Provide the [X, Y] coordinate of the cell's center where the given text is located.  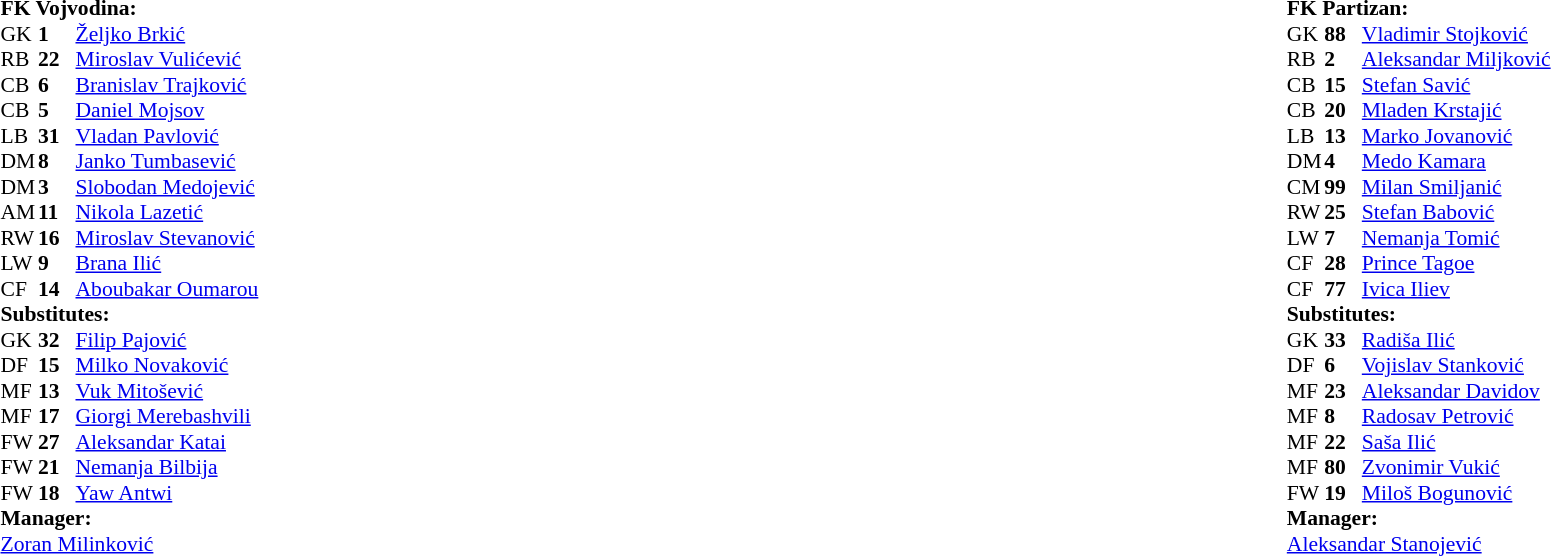
9 [57, 263]
Daniel Mojsov [168, 111]
11 [57, 213]
2 [1343, 59]
Vojislav Stanković [1456, 365]
1 [57, 34]
17 [57, 417]
77 [1343, 289]
20 [1343, 111]
Aboubakar Oumarou [168, 289]
80 [1343, 467]
14 [57, 289]
Milan Smiljanić [1456, 187]
Nemanja Bilbija [168, 467]
Aleksandar Miljković [1456, 59]
33 [1343, 340]
Mladen Krstajić [1456, 111]
Vladan Pavlović [168, 136]
Miloš Bogunović [1456, 493]
21 [57, 467]
Radiša Ilić [1456, 340]
5 [57, 111]
AM [19, 213]
Aleksandar Katai [168, 442]
Filip Pajović [168, 340]
16 [57, 238]
Aleksandar Davidov [1456, 391]
7 [1343, 238]
Vuk Mitošević [168, 391]
23 [1343, 391]
31 [57, 136]
3 [57, 187]
Milko Novaković [168, 365]
28 [1343, 263]
Vladimir Stojković [1456, 34]
Saša Ilić [1456, 442]
Miroslav Vulićević [168, 59]
Željko Brkić [168, 34]
Stefan Savić [1456, 85]
Branislav Trajković [168, 85]
18 [57, 493]
Brana Ilić [168, 263]
Miroslav Stevanović [168, 238]
4 [1343, 161]
Janko Tumbasević [168, 161]
88 [1343, 34]
Nemanja Tomić [1456, 238]
25 [1343, 213]
CM [1306, 187]
19 [1343, 493]
Ivica Iliev [1456, 289]
Marko Jovanović [1456, 136]
27 [57, 442]
Stefan Babović [1456, 213]
Nikola Lazetić [168, 213]
Zvonimir Vukić [1456, 467]
Prince Tagoe [1456, 263]
Giorgi Merebashvili [168, 417]
99 [1343, 187]
Yaw Antwi [168, 493]
32 [57, 340]
Medo Kamara [1456, 161]
Radosav Petrović [1456, 417]
Slobodan Medojević [168, 187]
